Pinpoint the cell where the given text exists, returning its (x, y) midpoint coordinate. 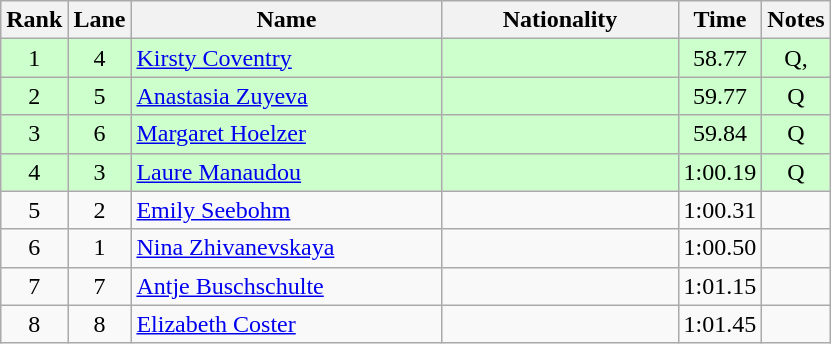
Kirsty Coventry (286, 58)
1:01.45 (720, 324)
Rank (34, 20)
Lane (100, 20)
Margaret Hoelzer (286, 134)
1:01.15 (720, 286)
58.77 (720, 58)
1:00.31 (720, 210)
Q, (796, 58)
Nina Zhivanevskaya (286, 248)
Anastasia Zuyeva (286, 96)
59.77 (720, 96)
Laure Manaudou (286, 172)
Elizabeth Coster (286, 324)
Time (720, 20)
1:00.50 (720, 248)
Notes (796, 20)
Nationality (560, 20)
1:00.19 (720, 172)
59.84 (720, 134)
Emily Seebohm (286, 210)
Name (286, 20)
Antje Buschschulte (286, 286)
